For the text-containing cell, return its midpoint in [x, y] coordinate format. 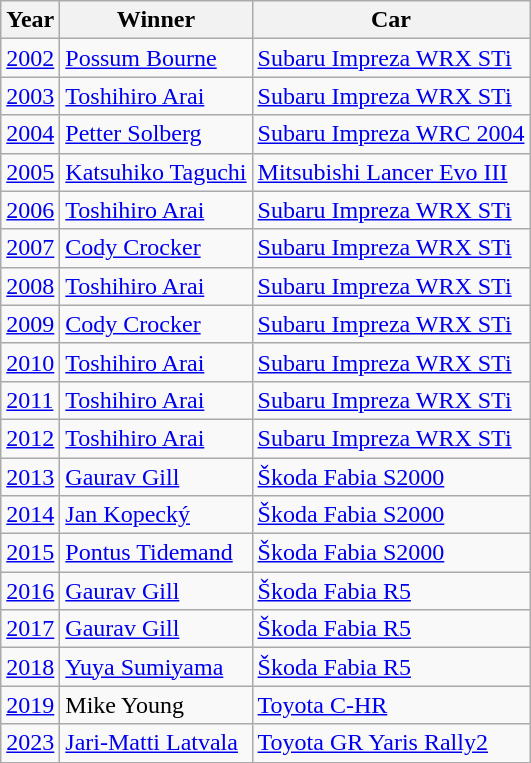
2010 [30, 362]
2014 [30, 515]
Petter Solberg [156, 134]
2016 [30, 591]
2018 [30, 667]
Possum Bourne [156, 58]
Pontus Tidemand [156, 553]
Katsuhiko Taguchi [156, 172]
Car [391, 20]
2009 [30, 324]
Mike Young [156, 705]
Winner [156, 20]
2002 [30, 58]
Jan Kopecký [156, 515]
Mitsubishi Lancer Evo III [391, 172]
2005 [30, 172]
Jari-Matti Latvala [156, 743]
Subaru Impreza WRC 2004 [391, 134]
2015 [30, 553]
Year [30, 20]
2013 [30, 477]
2007 [30, 248]
Toyota GR Yaris Rally2 [391, 743]
2012 [30, 438]
Toyota C-HR [391, 705]
2008 [30, 286]
2019 [30, 705]
2017 [30, 629]
Yuya Sumiyama [156, 667]
2006 [30, 210]
2023 [30, 743]
2011 [30, 400]
2004 [30, 134]
2003 [30, 96]
